Locate the cell with the specified text and output its [X, Y] center coordinate. 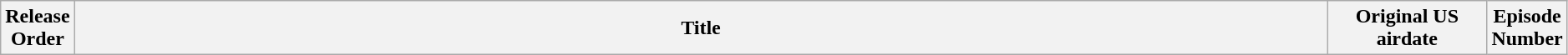
Title [701, 28]
Release Order [38, 28]
Original US airdate [1407, 28]
Episode Number [1527, 28]
